Locate the cell with the specified text and output its (X, Y) center coordinate. 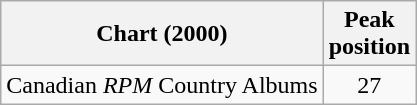
Canadian RPM Country Albums (162, 85)
Chart (2000) (162, 34)
Peakposition (369, 34)
27 (369, 85)
